Return (x, y) of the center of cell containing provided text 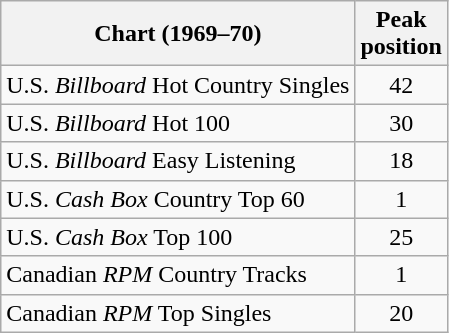
42 (401, 85)
Canadian RPM Country Tracks (178, 275)
25 (401, 237)
U.S. Billboard Easy Listening (178, 161)
Canadian RPM Top Singles (178, 313)
U.S. Cash Box Top 100 (178, 237)
18 (401, 161)
U.S. Billboard Hot 100 (178, 123)
20 (401, 313)
Chart (1969–70) (178, 34)
30 (401, 123)
U.S. Cash Box Country Top 60 (178, 199)
Peakposition (401, 34)
U.S. Billboard Hot Country Singles (178, 85)
